Return [x, y] of the center of cell containing provided text 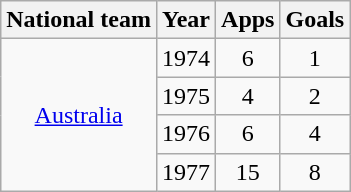
1977 [186, 172]
1976 [186, 134]
Goals [315, 20]
Australia [79, 115]
2 [315, 96]
Year [186, 20]
15 [248, 172]
1975 [186, 96]
Apps [248, 20]
National team [79, 20]
1974 [186, 58]
1 [315, 58]
8 [315, 172]
